Pinpoint the cell where the given text exists, returning its [X, Y] midpoint coordinate. 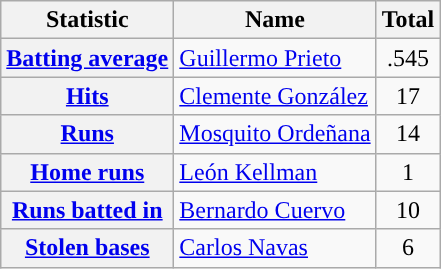
Total [408, 20]
10 [408, 210]
Clemente González [275, 96]
.545 [408, 58]
14 [408, 134]
Stolen bases [88, 248]
Name [275, 20]
Batting average [88, 58]
Runs batted in [88, 210]
Home runs [88, 172]
Bernardo Cuervo [275, 210]
Runs [88, 134]
Guillermo Prieto [275, 58]
Carlos Navas [275, 248]
Statistic [88, 20]
Hits [88, 96]
Mosquito Ordeñana [275, 134]
León Kellman [275, 172]
17 [408, 96]
6 [408, 248]
1 [408, 172]
